Extract the [X, Y] coordinate from the center of the cell holding the provided text.  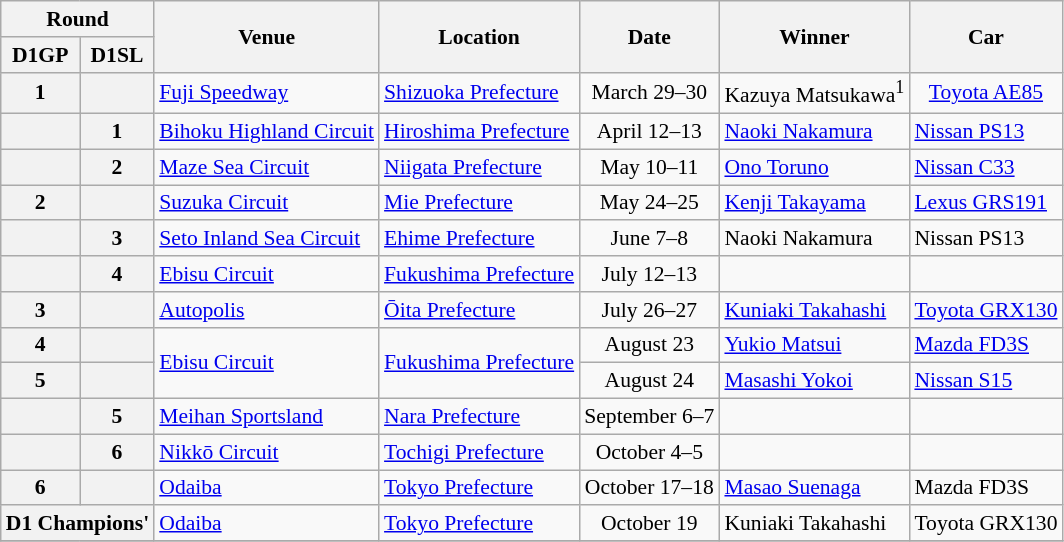
D1GP [40, 55]
Meihan Sportsland [266, 417]
May 24–25 [649, 203]
Hiroshima Prefecture [479, 132]
May 10–11 [649, 167]
October 4–5 [649, 452]
Autopolis [266, 310]
April 12–13 [649, 132]
Suzuka Circuit [266, 203]
Kenji Takayama [814, 203]
Masao Suenaga [814, 488]
Maze Sea Circuit [266, 167]
Fuji Speedway [266, 92]
Venue [266, 36]
Lexus GRS191 [986, 203]
D1SL [118, 55]
October 19 [649, 524]
Toyota AE85 [986, 92]
Nara Prefecture [479, 417]
July 12–13 [649, 274]
Nissan C33 [986, 167]
June 7–8 [649, 239]
August 24 [649, 381]
Tochigi Prefecture [479, 452]
September 6–7 [649, 417]
Masashi Yokoi [814, 381]
Car [986, 36]
Ehime Prefecture [479, 239]
July 26–27 [649, 310]
Mie Prefecture [479, 203]
Ōita Prefecture [479, 310]
March 29–30 [649, 92]
October 17–18 [649, 488]
Date [649, 36]
Seto Inland Sea Circuit [266, 239]
Shizuoka Prefecture [479, 92]
August 23 [649, 345]
Yukio Matsui [814, 345]
Winner [814, 36]
Ono Toruno [814, 167]
D1 Champions' [78, 524]
Nikkō Circuit [266, 452]
Kazuya Matsukawa1 [814, 92]
Nissan S15 [986, 381]
Location [479, 36]
Bihoku Highland Circuit [266, 132]
Niigata Prefecture [479, 167]
Round [78, 19]
